Capture the cell that displays the provided text and extract its (X, Y) central coordinate. 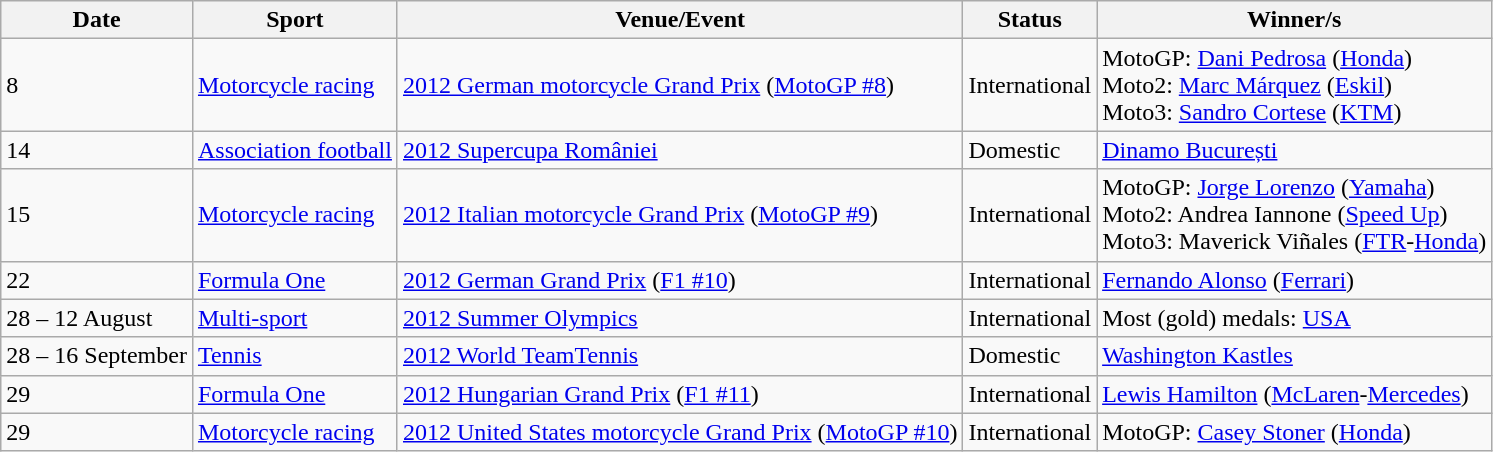
Winner/s (1294, 20)
8 (97, 85)
Lewis Hamilton (McLaren-Mercedes) (1294, 394)
Washington Kastles (1294, 356)
2012 World TeamTennis (680, 356)
Tennis (294, 356)
28 – 16 September (97, 356)
28 – 12 August (97, 318)
22 (97, 280)
Most (gold) medals: USA (1294, 318)
2012 Hungarian Grand Prix (F1 #11) (680, 394)
Association football (294, 150)
2012 Supercupa României (680, 150)
2012 United States motorcycle Grand Prix (MotoGP #10) (680, 432)
2012 Italian motorcycle Grand Prix (MotoGP #9) (680, 215)
Date (97, 20)
Dinamo București (1294, 150)
15 (97, 215)
Fernando Alonso (Ferrari) (1294, 280)
Status (1030, 20)
MotoGP: Jorge Lorenzo (Yamaha)Moto2: Andrea Iannone (Speed Up) Moto3: Maverick Viñales (FTR-Honda) (1294, 215)
MotoGP: Casey Stoner (Honda) (1294, 432)
2012 Summer Olympics (680, 318)
2012 German Grand Prix (F1 #10) (680, 280)
Multi-sport (294, 318)
MotoGP: Dani Pedrosa (Honda)Moto2: Marc Márquez (Eskil)Moto3: Sandro Cortese (KTM) (1294, 85)
Sport (294, 20)
14 (97, 150)
Venue/Event (680, 20)
2012 German motorcycle Grand Prix (MotoGP #8) (680, 85)
